Capture the cell that displays the provided text and extract its [X, Y] central coordinate. 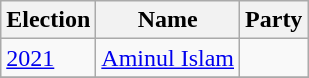
Party [274, 20]
Aminul Islam [168, 58]
Election [48, 20]
Name [168, 20]
2021 [48, 58]
